Provide the [x, y] coordinate of the cell's center where the given text is located.  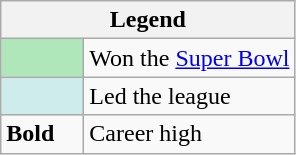
Led the league [190, 96]
Career high [190, 134]
Bold [42, 134]
Won the Super Bowl [190, 58]
Legend [148, 20]
